Provide the (X, Y) coordinate of the cell's center where the given text is located.  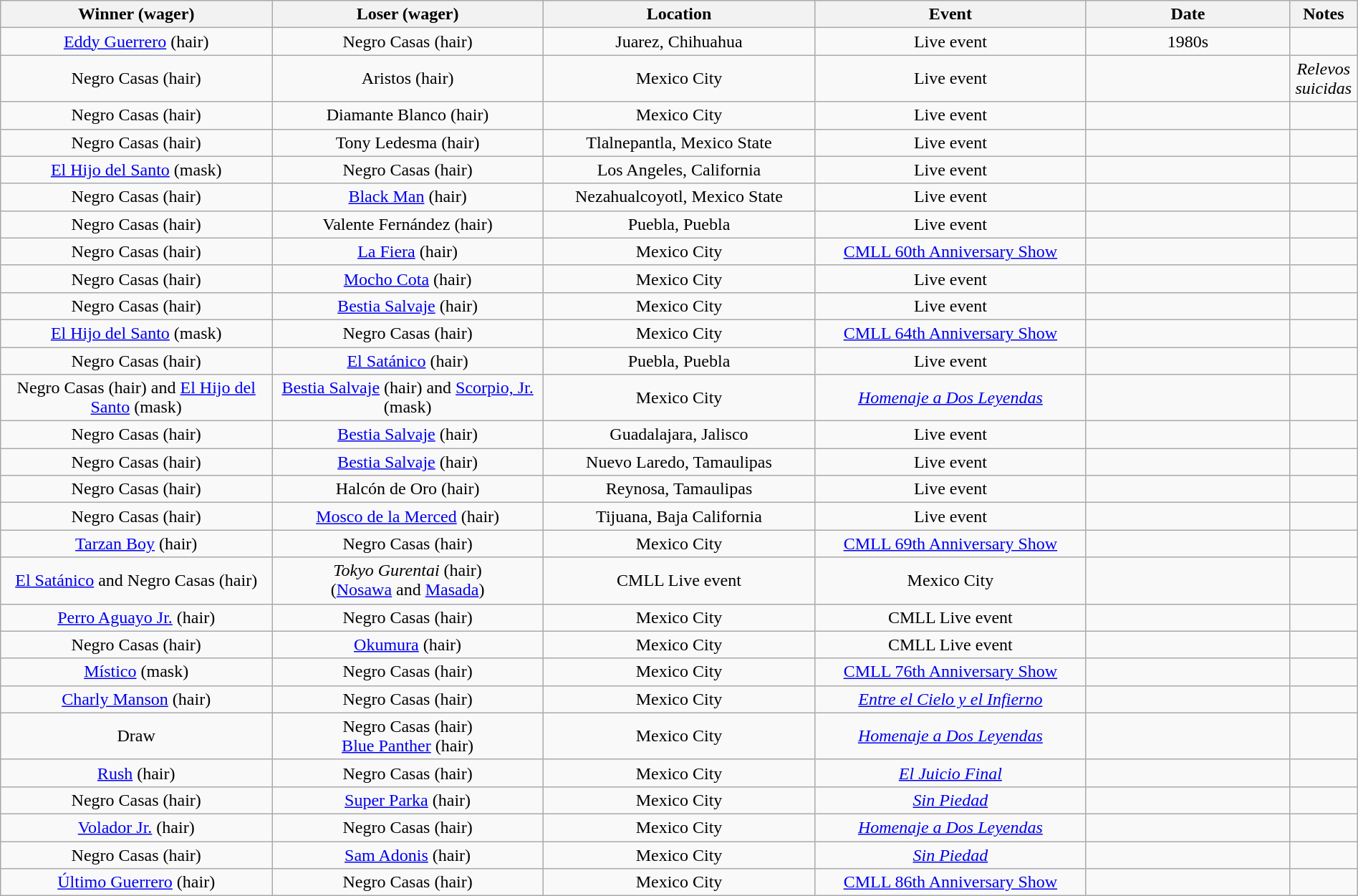
1980s (1188, 42)
Tijuana, Baja California (679, 516)
Mosco de la Merced (hair) (408, 516)
Nuevo Laredo, Tamaulipas (679, 462)
Draw (136, 736)
Volador Jr. (hair) (136, 827)
CMLL 69th Anniversary Show (950, 544)
La Fiera (hair) (408, 251)
Los Angeles, California (679, 170)
El Juicio Final (950, 773)
Location (679, 14)
Relevos suicidas (1324, 79)
Tokyo Gurentai (hair)(Nosawa and Masada) (408, 580)
Halcón de Oro (hair) (408, 489)
Okumura (hair) (408, 645)
Juarez, Chihuahua (679, 42)
CMLL 86th Anniversary Show (950, 882)
Rush (hair) (136, 773)
CMLL 60th Anniversary Show (950, 251)
Nezahualcoyotl, Mexico State (679, 197)
Charly Manson (hair) (136, 699)
Loser (wager) (408, 14)
Negro Casas (hair)Blue Panther (hair) (408, 736)
Último Guerrero (hair) (136, 882)
Mocho Cota (hair) (408, 279)
Black Man (hair) (408, 197)
Guadalajara, Jalisco (679, 435)
Diamante Blanco (hair) (408, 115)
Event (950, 14)
El Satánico (hair) (408, 360)
Sam Adonis (hair) (408, 854)
Aristos (hair) (408, 79)
Eddy Guerrero (hair) (136, 42)
Tlalnepantla, Mexico State (679, 143)
Super Parka (hair) (408, 800)
Winner (wager) (136, 14)
Reynosa, Tamaulipas (679, 489)
Perro Aguayo Jr. (hair) (136, 617)
CMLL 76th Anniversary Show (950, 672)
Notes (1324, 14)
Bestia Salvaje (hair) and Scorpio, Jr. (mask) (408, 398)
Date (1188, 14)
Místico (mask) (136, 672)
Tony Ledesma (hair) (408, 143)
CMLL 64th Anniversary Show (950, 333)
Negro Casas (hair) and El Hijo del Santo (mask) (136, 398)
Tarzan Boy (hair) (136, 544)
El Satánico and Negro Casas (hair) (136, 580)
Entre el Cielo y el Infierno (950, 699)
Valente Fernández (hair) (408, 224)
